Scan for the cell matching the given text and deliver its (x, y) coordinate at center. 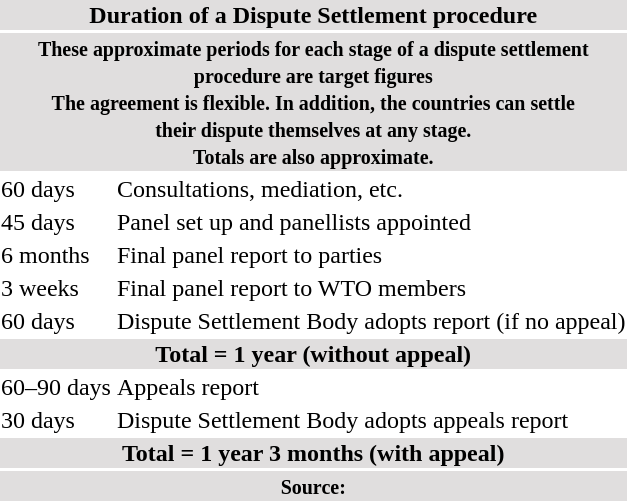
Final panel report to WTO members (371, 288)
Dispute Settlement Body adopts appeals report (371, 420)
Panel set up and panellists appointed (371, 222)
Final panel report to parties (371, 255)
Consultations, mediation, etc. (371, 189)
Appeals report (371, 387)
Dispute Settlement Body adopts report (if no appeal) (371, 321)
